For the text-containing cell, return its midpoint in (x, y) coordinate format. 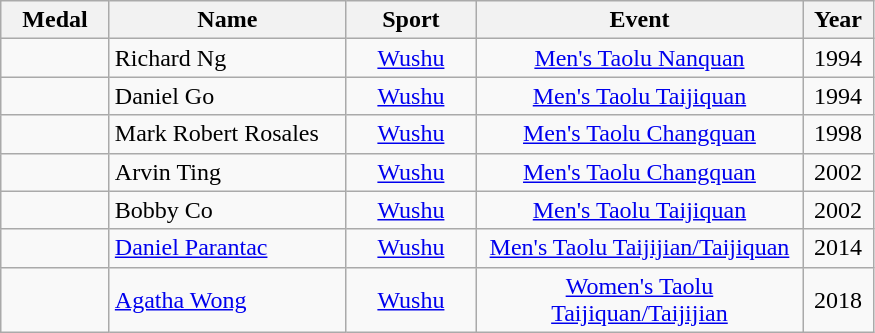
Richard Ng (227, 58)
Men's Taolu Nanquan (639, 58)
Medal (56, 20)
2018 (838, 300)
Agatha Wong (227, 300)
Daniel Go (227, 96)
Name (227, 20)
Women's Taolu Taijiquan/Taijijian (639, 300)
Event (639, 20)
Year (838, 20)
Bobby Co (227, 210)
Sport (410, 20)
2014 (838, 248)
1998 (838, 134)
Mark Robert Rosales (227, 134)
Arvin Ting (227, 172)
Men's Taolu Taijijian/Taijiquan (639, 248)
Daniel Parantac (227, 248)
